Detect which cell encompasses the target text, then output its (x, y) center coordinate. 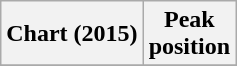
Chart (2015) (72, 34)
Peakposition (189, 34)
